Locate the cell with the specified text and output its (X, Y) center coordinate. 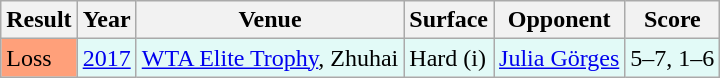
WTA Elite Trophy, Zhuhai (270, 58)
2017 (106, 58)
Opponent (560, 20)
Surface (449, 20)
Result (39, 20)
Score (672, 20)
Venue (270, 20)
5–7, 1–6 (672, 58)
Julia Görges (560, 58)
Hard (i) (449, 58)
Year (106, 20)
Loss (39, 58)
